Pinpoint the cell where the given text exists, returning its [X, Y] midpoint coordinate. 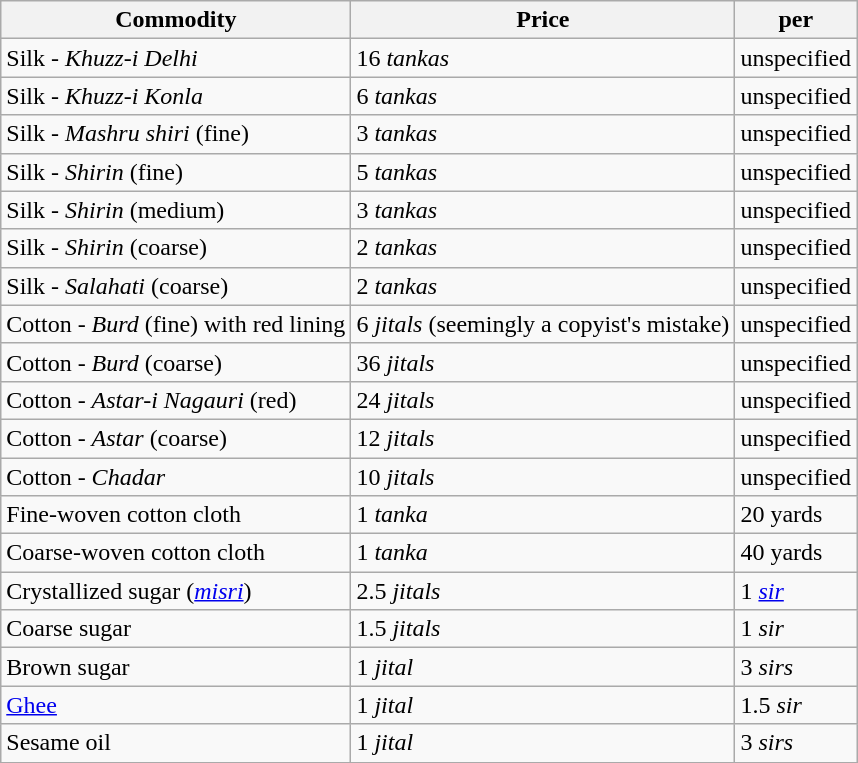
Cotton - Burd (coarse) [176, 362]
Cotton - Astar (coarse) [176, 438]
1.5 jitals [543, 629]
Silk - Salahati (coarse) [176, 286]
6 jitals (seemingly a copyist's mistake) [543, 324]
Silk - Shirin (medium) [176, 210]
Crystallized sugar (misri) [176, 591]
Cotton - Burd (fine) with red lining [176, 324]
Cotton - Astar-i Nagauri (red) [176, 400]
Silk - Khuzz-i Konla [176, 96]
Brown sugar [176, 667]
2.5 jitals [543, 591]
Sesame oil [176, 743]
24 jitals [543, 400]
per [796, 20]
Cotton - Chadar [176, 477]
Commodity [176, 20]
1.5 sir [796, 705]
Price [543, 20]
Silk - Shirin (fine) [176, 172]
Fine-woven cotton cloth [176, 515]
6 tankas [543, 96]
Ghee [176, 705]
Silk - Mashru shiri (fine) [176, 134]
Coarse-woven cotton cloth [176, 553]
40 yards [796, 553]
20 yards [796, 515]
Coarse sugar [176, 629]
5 tankas [543, 172]
Silk - Khuzz-i Delhi [176, 58]
36 jitals [543, 362]
10 jitals [543, 477]
Silk - Shirin (coarse) [176, 248]
16 tankas [543, 58]
12 jitals [543, 438]
